Scan for the cell matching the given text and deliver its (x, y) coordinate at center. 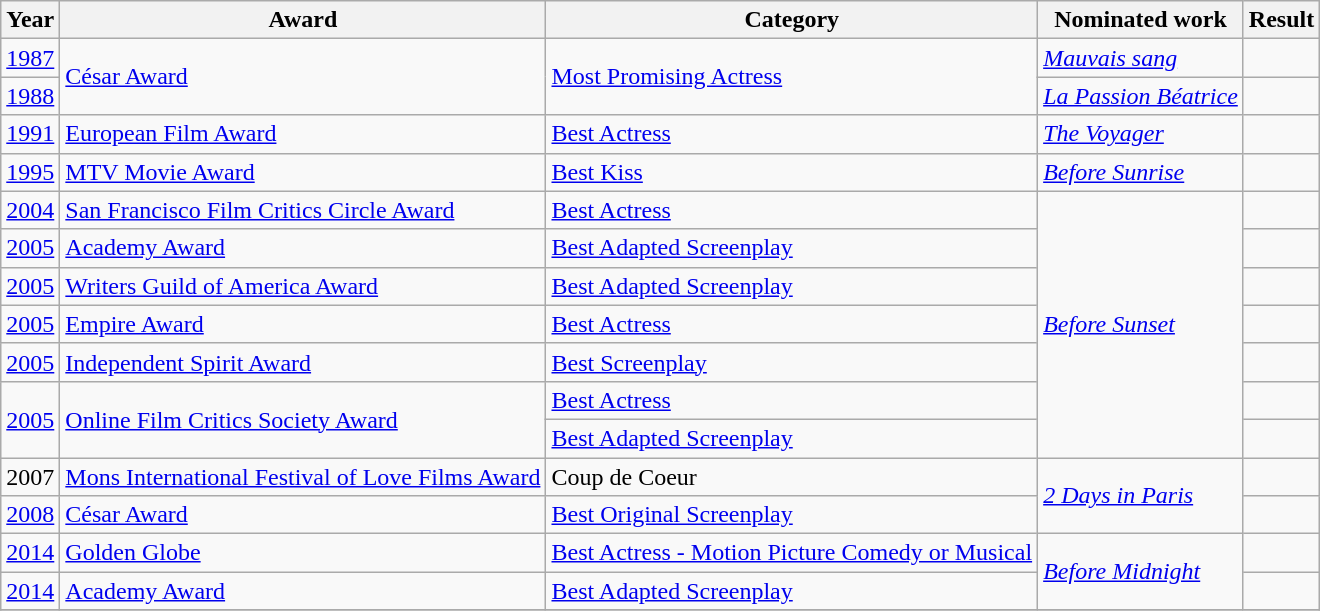
Mons International Festival of Love Films Award (303, 477)
1991 (30, 134)
San Francisco Film Critics Circle Award (303, 210)
Result (1281, 20)
Empire Award (303, 324)
Golden Globe (303, 553)
Coup de Coeur (792, 477)
Mauvais sang (1141, 58)
Best Original Screenplay (792, 515)
Award (303, 20)
2008 (30, 515)
Best Actress - Motion Picture Comedy or Musical (792, 553)
Independent Spirit Award (303, 362)
1988 (30, 96)
2 Days in Paris (1141, 496)
Best Kiss (792, 172)
Before Sunset (1141, 324)
Most Promising Actress (792, 77)
Online Film Critics Society Award (303, 419)
La Passion Béatrice (1141, 96)
The Voyager (1141, 134)
Best Screenplay (792, 362)
Year (30, 20)
2007 (30, 477)
European Film Award (303, 134)
Writers Guild of America Award (303, 286)
Category (792, 20)
MTV Movie Award (303, 172)
1995 (30, 172)
Before Midnight (1141, 572)
Before Sunrise (1141, 172)
Nominated work (1141, 20)
2004 (30, 210)
1987 (30, 58)
